From the cell containing the given text, extract its center point as (x, y) coordinate. 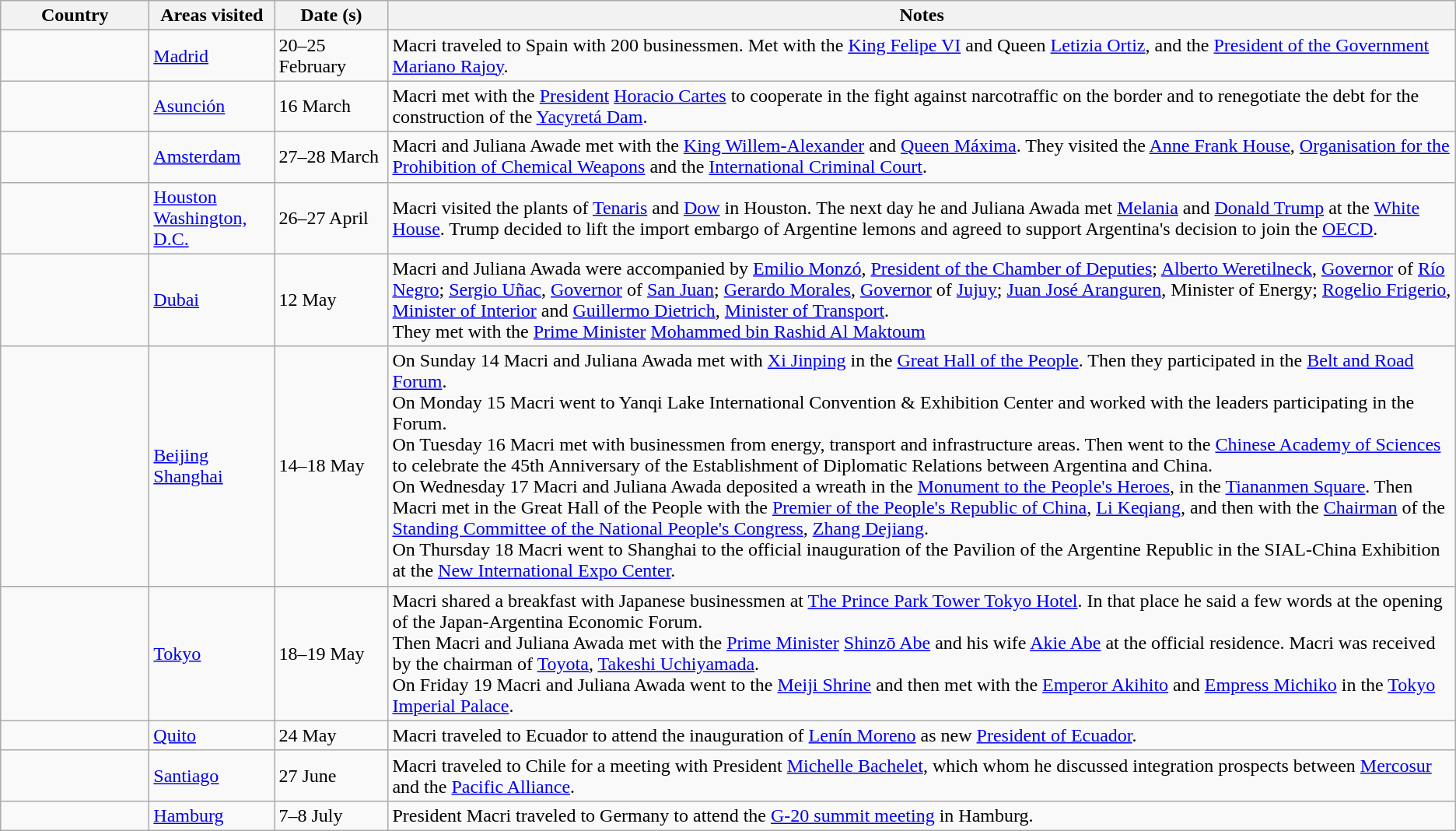
Asunción (212, 106)
26–27 April (331, 218)
Quito (212, 735)
Tokyo (212, 654)
Date (s) (331, 16)
Hamburg (212, 815)
24 May (331, 735)
12 May (331, 300)
Dubai (212, 300)
Notes (922, 16)
14–18 May (331, 466)
7–8 July (331, 815)
Country (75, 16)
Areas visited (212, 16)
16 March (331, 106)
27–28 March (331, 157)
President Macri traveled to Germany to attend the G-20 summit meeting in Hamburg. (922, 815)
18–19 May (331, 654)
HoustonWashington, D.C. (212, 218)
BeijingShanghai (212, 466)
Madrid (212, 56)
Santiago (212, 775)
20–25 February (331, 56)
Macri traveled to Ecuador to attend the inauguration of Lenín Moreno as new President of Ecuador. (922, 735)
Macri traveled to Spain with 200 businessmen. Met with the King Felipe VI and Queen Letizia Ortiz, and the President of the Government Mariano Rajoy. (922, 56)
Amsterdam (212, 157)
27 June (331, 775)
